Identify which cell holds the provided text, then report its (x, y) central coordinate. 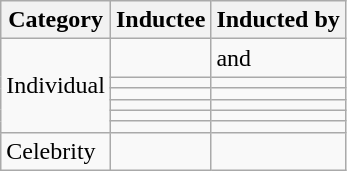
Celebrity (56, 151)
Inducted by (278, 20)
and (278, 58)
Category (56, 20)
Individual (56, 86)
Inductee (160, 20)
